For the text-containing cell, return its midpoint in [x, y] coordinate format. 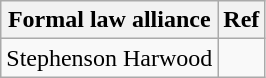
Stephenson Harwood [110, 58]
Formal law alliance [110, 20]
Ref [242, 20]
